Scan for the cell matching the given text and deliver its [X, Y] coordinate at center. 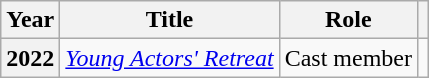
2022 [30, 58]
Year [30, 20]
Cast member [348, 58]
Title [170, 20]
Role [348, 20]
Young Actors' Retreat [170, 58]
